Return the [X, Y] coordinate for the center point of the cell that contains the specified text.  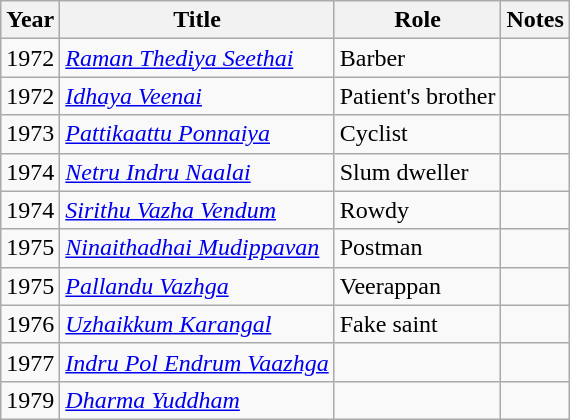
Slum dweller [418, 172]
Pallandu Vazhga [197, 286]
1976 [30, 324]
Rowdy [418, 210]
Veerappan [418, 286]
Idhaya Veenai [197, 96]
Raman Thediya Seethai [197, 58]
Barber [418, 58]
1979 [30, 400]
Year [30, 20]
Patient's brother [418, 96]
Fake saint [418, 324]
Netru Indru Naalai [197, 172]
1973 [30, 134]
Pattikaattu Ponnaiya [197, 134]
Cyclist [418, 134]
Ninaithadhai Mudippavan [197, 248]
Postman [418, 248]
Uzhaikkum Karangal [197, 324]
Role [418, 20]
Dharma Yuddham [197, 400]
1977 [30, 362]
Title [197, 20]
Sirithu Vazha Vendum [197, 210]
Notes [535, 20]
Indru Pol Endrum Vaazhga [197, 362]
